Extract the (x, y) coordinate from the center of the cell holding the provided text.  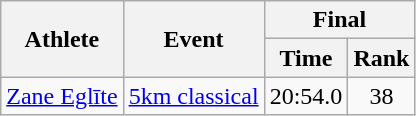
38 (382, 96)
Event (194, 39)
5km classical (194, 96)
Zane Eglīte (62, 96)
Final (340, 20)
Time (306, 58)
Rank (382, 58)
20:54.0 (306, 96)
Athlete (62, 39)
